Provide the [X, Y] coordinate of the cell's center where the given text is located.  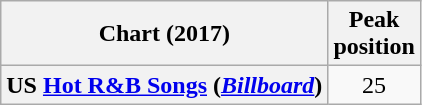
25 [374, 85]
US Hot R&B Songs (Billboard) [164, 85]
Peakposition [374, 34]
Chart (2017) [164, 34]
